Detect which cell encompasses the target text, then output its (x, y) center coordinate. 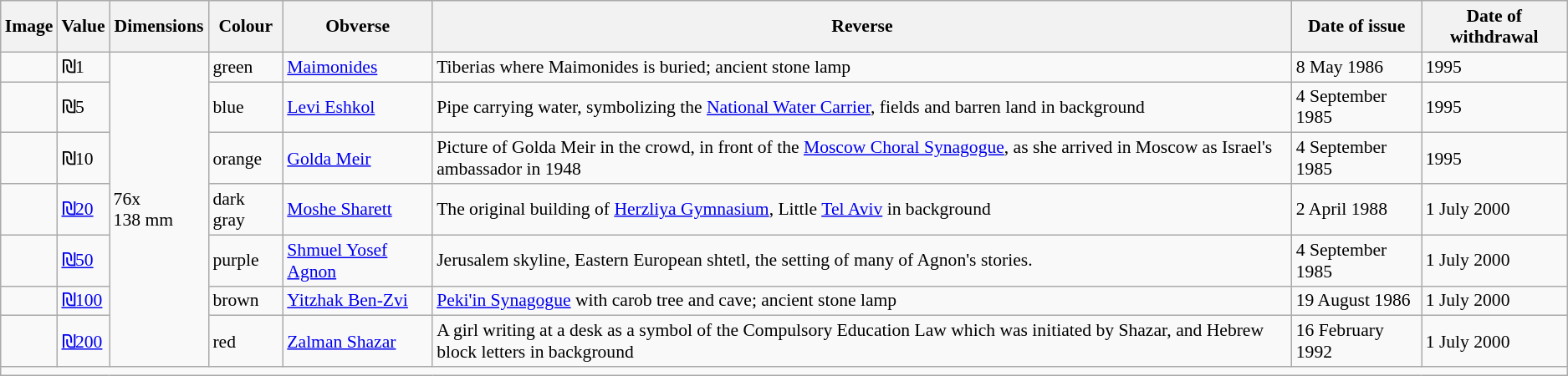
Image (29, 27)
dark gray (246, 209)
red (246, 341)
The original building of Herzliya Gymnasium, Little Tel Aviv in background (862, 209)
Shmuel Yosef Agnon (358, 261)
blue (246, 107)
₪200 (83, 341)
Dimensions (159, 27)
Moshe Sharett (358, 209)
Tiberias where Maimonides is buried; ancient stone lamp (862, 67)
Obverse (358, 27)
₪100 (83, 301)
A girl writing at a desk as a symbol of the Compulsory Education Law which was initiated by Shazar, and Hebrew block letters in background (862, 341)
8 May 1986 (1356, 67)
Peki'in Synagogue with carob tree and cave; ancient stone lamp (862, 301)
₪1 (83, 67)
Date of issue (1356, 27)
76x 138 mm (159, 209)
2 April 1988 (1356, 209)
16 February 1992 (1356, 341)
Date of withdrawal (1494, 27)
Maimonides (358, 67)
Reverse (862, 27)
brown (246, 301)
₪20 (83, 209)
purple (246, 261)
₪5 (83, 107)
Yitzhak Ben-Zvi (358, 301)
₪10 (83, 159)
₪50 (83, 261)
green (246, 67)
Jerusalem skyline, Eastern European shtetl, the setting of many of Agnon's stories. (862, 261)
Golda Meir (358, 159)
Levi Eshkol (358, 107)
Picture of Golda Meir in the crowd, in front of the Moscow Choral Synagogue, as she arrived in Moscow as Israel's ambassador in 1948 (862, 159)
Value (83, 27)
19 August 1986 (1356, 301)
Pipe carrying water, symbolizing the National Water Carrier, fields and barren land in background (862, 107)
Zalman Shazar (358, 341)
Colour (246, 27)
orange (246, 159)
